Search for the cell housing the specified text and yield its (X, Y) center coordinate. 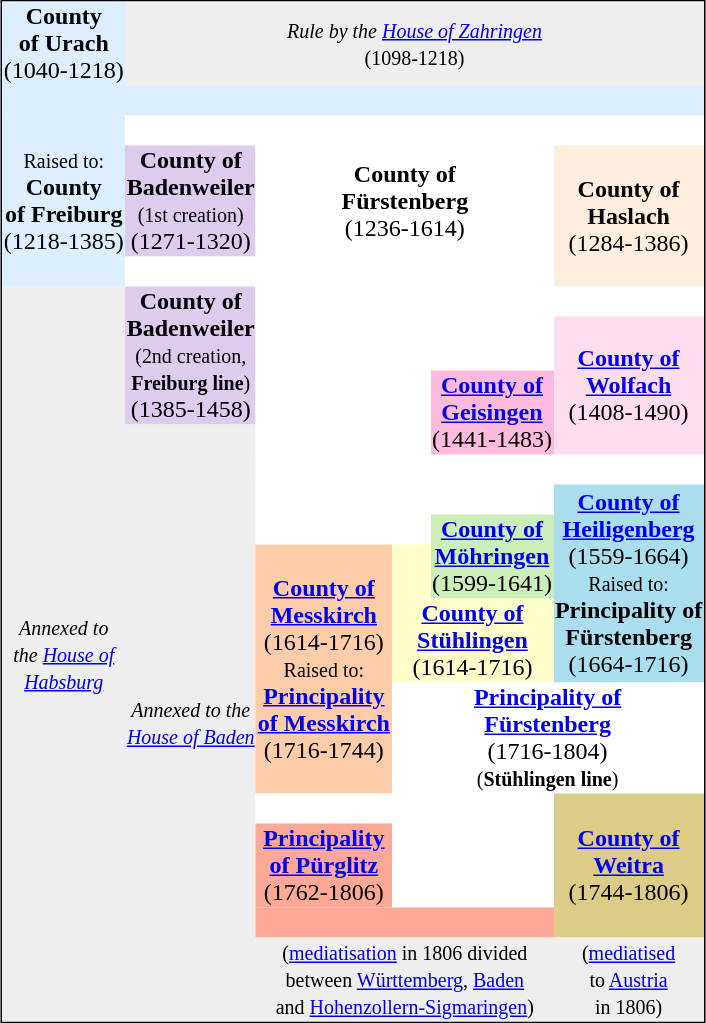
Annexed to theHouse of Baden (190, 722)
County ofBadenweiler(1st creation)(1271-1320) (190, 202)
County ofWeitra(1744-1806) (628, 866)
County ofWolfach(1408-1490) (628, 385)
County ofStühlingen(1614-1716) (472, 640)
Rule by the House of Zahringen(1098-1218) (414, 44)
County ofFürstenberg(1236-1614) (404, 202)
Annexed tothe House ofHabsburg (64, 654)
(mediatisedto Austriain 1806) (628, 980)
County ofHeiligenberg(1559-1664)Raised to:Principality ofFürstenberg (1664-1716) (628, 583)
Raised to:Countyof Freiburg(1218-1385) (64, 202)
County ofMöhringen(1599-1641) (492, 556)
Principalityof Pürglitz(1762-1806) (324, 866)
County ofMesskirch(1614-1716)Raised to:Principalityof Messkirch(1716-1744) (324, 668)
Countyof Urach(1040-1218) (64, 44)
County ofHaslach(1284-1386) (628, 216)
Principality ofFürstenberg(1716-1804)(Stühlingen line) (547, 738)
County ofGeisingen(1441-1483) (492, 412)
(mediatisation in 1806 dividedbetween Württemberg, Badenand Hohenzollern-Sigmaringen) (404, 980)
County ofBadenweiler(2nd creation,Freiburg line)(1385-1458) (190, 355)
